Search for the cell housing the specified text and yield its [X, Y] center coordinate. 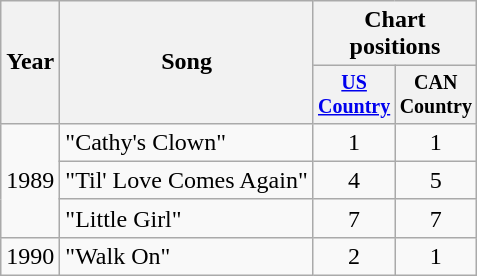
Year [30, 62]
"Til' Love Comes Again" [186, 180]
CAN Country [436, 94]
2 [354, 256]
"Little Girl" [186, 218]
"Cathy's Clown" [186, 142]
"Walk On" [186, 256]
Song [186, 62]
US Country [354, 94]
1989 [30, 180]
5 [436, 180]
1990 [30, 256]
4 [354, 180]
Chart positions [394, 34]
